Scan for the cell matching the given text and deliver its (X, Y) coordinate at center. 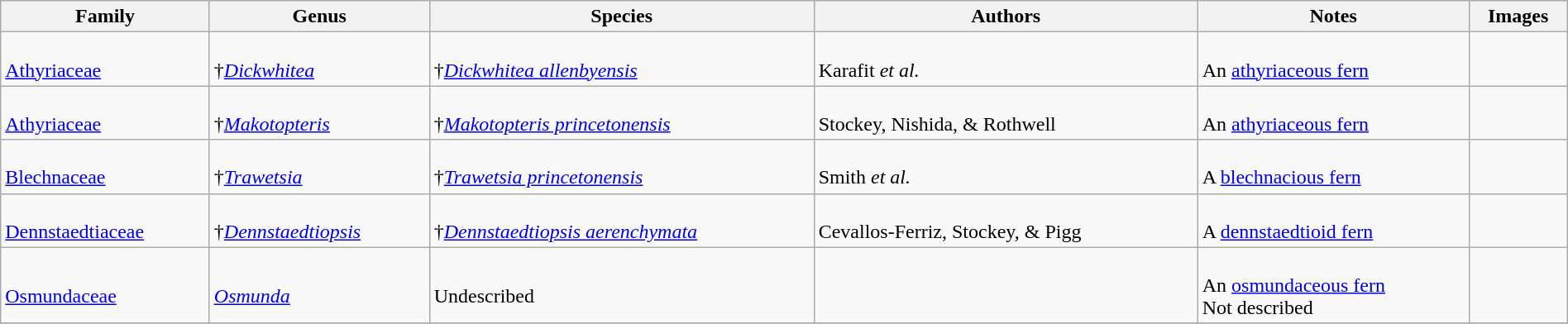
Notes (1333, 17)
†Makotopteris (319, 112)
†Dennstaedtiopsis (319, 220)
Karafit et al. (1006, 60)
An osmundaceous fernNot described (1333, 285)
A blechnacious fern (1333, 167)
Osmundaceae (106, 285)
†Dickwhitea (319, 60)
Genus (319, 17)
Smith et al. (1006, 167)
Images (1518, 17)
Family (106, 17)
Species (622, 17)
Blechnaceae (106, 167)
†Trawetsia princetonensis (622, 167)
†Dennstaedtiopsis aerenchymata (622, 220)
†Makotopteris princetonensis (622, 112)
Authors (1006, 17)
†Dickwhitea allenbyensis (622, 60)
Cevallos-Ferriz, Stockey, & Pigg (1006, 220)
Stockey, Nishida, & Rothwell (1006, 112)
Osmunda (319, 285)
Undescribed (622, 285)
Dennstaedtiaceae (106, 220)
†Trawetsia (319, 167)
A dennstaedtioid fern (1333, 220)
